Return the [x, y] coordinate for the center point of the cell that contains the specified text.  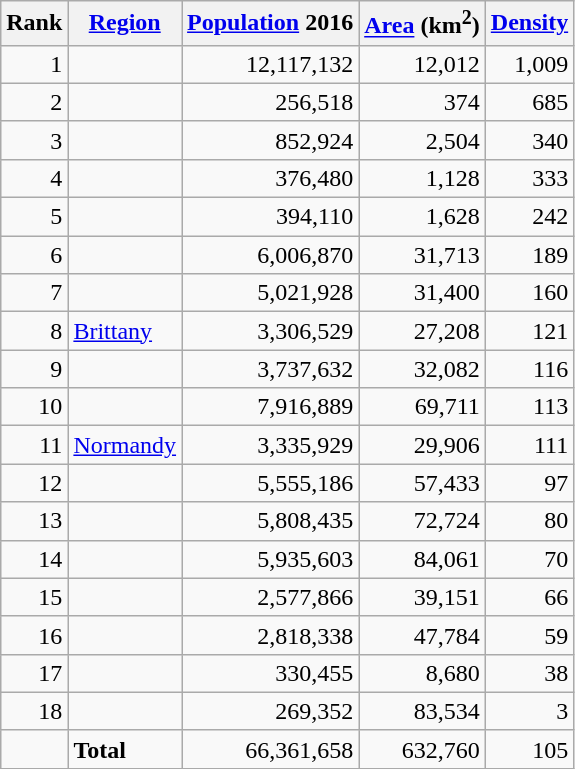
72,724 [422, 521]
189 [529, 255]
3,335,929 [270, 445]
9 [34, 369]
57,433 [422, 483]
Rank [34, 24]
3,306,529 [270, 331]
59 [529, 635]
14 [34, 559]
10 [34, 407]
256,518 [270, 102]
7,916,889 [270, 407]
5,021,928 [270, 293]
Total [125, 749]
121 [529, 331]
Density [529, 24]
160 [529, 293]
Area (km2) [422, 24]
1,009 [529, 64]
6,006,870 [270, 255]
3,737,632 [270, 369]
374 [422, 102]
Region [125, 24]
116 [529, 369]
Brittany [125, 331]
2,577,866 [270, 597]
113 [529, 407]
Normandy [125, 445]
70 [529, 559]
39,151 [422, 597]
340 [529, 140]
27,208 [422, 331]
1,628 [422, 217]
2 [34, 102]
2,504 [422, 140]
852,924 [270, 140]
4 [34, 178]
17 [34, 673]
269,352 [270, 711]
333 [529, 178]
5 [34, 217]
97 [529, 483]
330,455 [270, 673]
12 [34, 483]
66,361,658 [270, 749]
11 [34, 445]
5,935,603 [270, 559]
80 [529, 521]
1 [34, 64]
5,808,435 [270, 521]
5,555,186 [270, 483]
111 [529, 445]
6 [34, 255]
632,760 [422, 749]
394,110 [270, 217]
242 [529, 217]
69,711 [422, 407]
Population 2016 [270, 24]
7 [34, 293]
685 [529, 102]
8,680 [422, 673]
2,818,338 [270, 635]
47,784 [422, 635]
12,117,132 [270, 64]
16 [34, 635]
29,906 [422, 445]
84,061 [422, 559]
31,400 [422, 293]
66 [529, 597]
15 [34, 597]
8 [34, 331]
12,012 [422, 64]
32,082 [422, 369]
105 [529, 749]
83,534 [422, 711]
13 [34, 521]
38 [529, 673]
1,128 [422, 178]
18 [34, 711]
376,480 [270, 178]
31,713 [422, 255]
